Capture the cell that displays the provided text and extract its [X, Y] central coordinate. 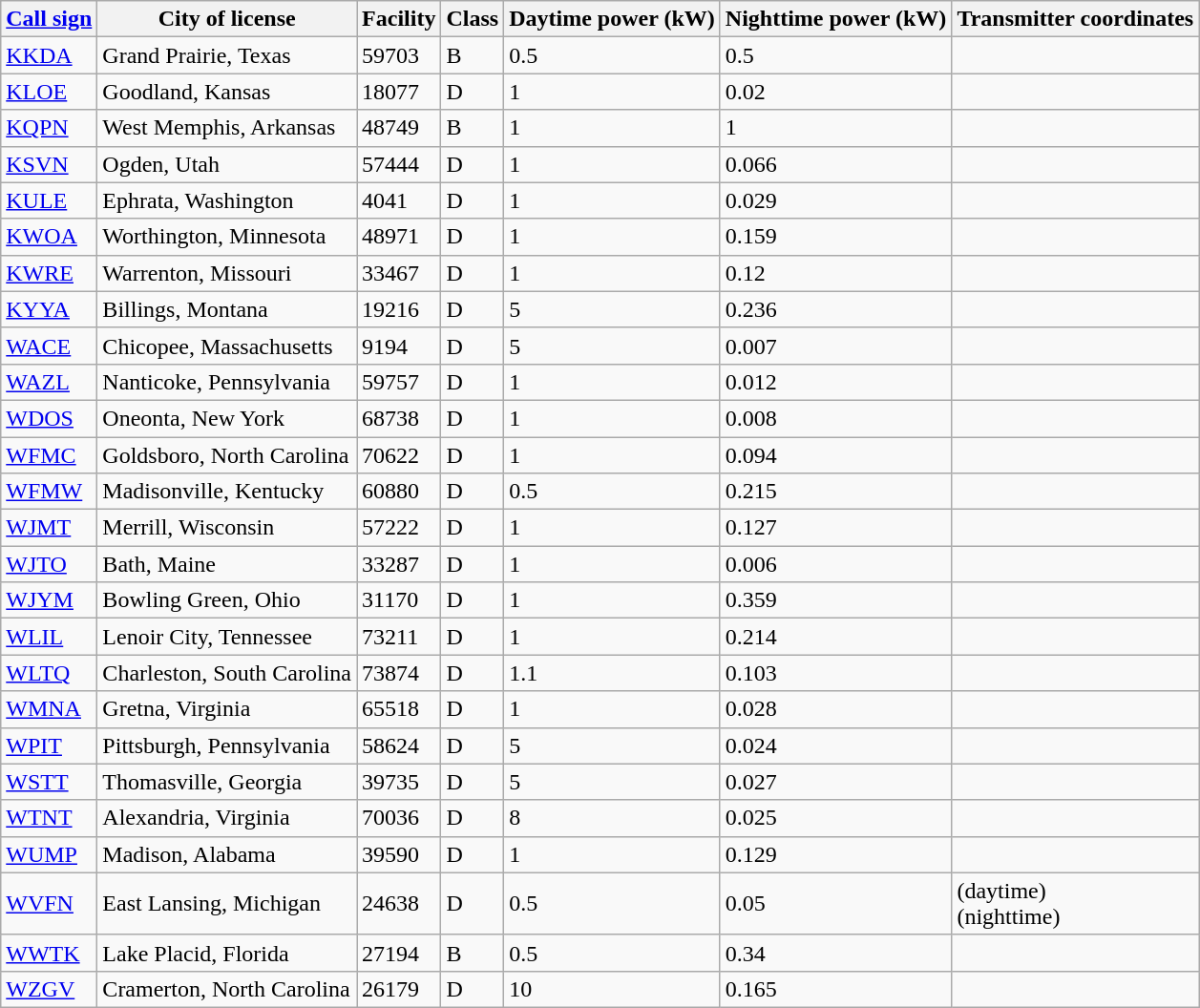
0.129 [836, 854]
Facility [399, 19]
KLOE [50, 92]
WTNT [50, 818]
33467 [399, 273]
West Memphis, Arkansas [227, 128]
Ogden, Utah [227, 164]
Ephrata, Washington [227, 200]
WMNA [50, 709]
WVFN [50, 903]
Warrenton, Missouri [227, 273]
Goodland, Kansas [227, 92]
0.007 [836, 346]
Thomasville, Georgia [227, 782]
Billings, Montana [227, 309]
0.05 [836, 903]
0.028 [836, 709]
19216 [399, 309]
0.025 [836, 818]
58624 [399, 745]
0.359 [836, 600]
57222 [399, 528]
9194 [399, 346]
KWRE [50, 273]
70036 [399, 818]
27194 [399, 953]
59757 [399, 382]
Class [473, 19]
59703 [399, 55]
Worthington, Minnesota [227, 237]
0.34 [836, 953]
Gretna, Virginia [227, 709]
65518 [399, 709]
KKDA [50, 55]
Goldsboro, North Carolina [227, 455]
(daytime) (nighttime) [1075, 903]
0.214 [836, 637]
0.066 [836, 164]
48749 [399, 128]
WJTO [50, 564]
26179 [399, 989]
WDOS [50, 418]
Lenoir City, Tennessee [227, 637]
0.006 [836, 564]
8 [613, 818]
Nanticoke, Pennsylvania [227, 382]
Bath, Maine [227, 564]
WFMW [50, 492]
WLTQ [50, 673]
31170 [399, 600]
WACE [50, 346]
1.1 [613, 673]
39590 [399, 854]
0.127 [836, 528]
18077 [399, 92]
60880 [399, 492]
73211 [399, 637]
KQPN [50, 128]
24638 [399, 903]
East Lansing, Michigan [227, 903]
Merrill, Wisconsin [227, 528]
WJYM [50, 600]
0.165 [836, 989]
Alexandria, Virginia [227, 818]
KYYA [50, 309]
0.215 [836, 492]
0.008 [836, 418]
0.024 [836, 745]
WZGV [50, 989]
4041 [399, 200]
0.02 [836, 92]
0.103 [836, 673]
0.029 [836, 200]
Charleston, South Carolina [227, 673]
WJMT [50, 528]
73874 [399, 673]
WLIL [50, 637]
0.236 [836, 309]
Grand Prairie, Texas [227, 55]
Madisonville, Kentucky [227, 492]
0.12 [836, 273]
Call sign [50, 19]
Daytime power (kW) [613, 19]
10 [613, 989]
48971 [399, 237]
68738 [399, 418]
0.012 [836, 382]
57444 [399, 164]
Bowling Green, Ohio [227, 600]
Pittsburgh, Pennsylvania [227, 745]
WPIT [50, 745]
KWOA [50, 237]
Chicopee, Massachusetts [227, 346]
0.159 [836, 237]
Nighttime power (kW) [836, 19]
33287 [399, 564]
Transmitter coordinates [1075, 19]
0.094 [836, 455]
39735 [399, 782]
WAZL [50, 382]
70622 [399, 455]
KULE [50, 200]
Madison, Alabama [227, 854]
WUMP [50, 854]
WSTT [50, 782]
Oneonta, New York [227, 418]
Cramerton, North Carolina [227, 989]
WFMC [50, 455]
0.027 [836, 782]
KSVN [50, 164]
City of license [227, 19]
WWTK [50, 953]
Lake Placid, Florida [227, 953]
